Determine the [x, y] coordinate at the center of the cell enclosing the given text.  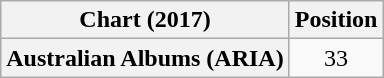
Position [336, 20]
Chart (2017) [145, 20]
Australian Albums (ARIA) [145, 58]
33 [336, 58]
